Extract the [X, Y] coordinate from the center of the cell holding the provided text.  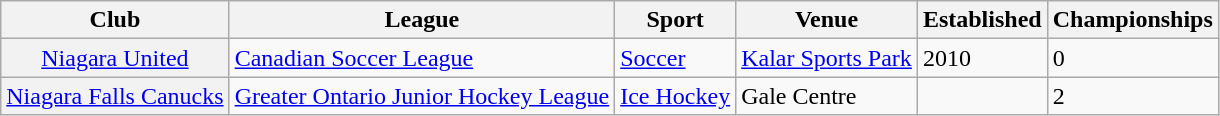
Greater Ontario Junior Hockey League [422, 96]
Gale Centre [827, 96]
League [422, 20]
Established [982, 20]
Canadian Soccer League [422, 58]
0 [1132, 58]
2010 [982, 58]
Venue [827, 20]
Championships [1132, 20]
2 [1132, 96]
Club [115, 20]
Sport [676, 20]
Soccer [676, 58]
Kalar Sports Park [827, 58]
Niagara Falls Canucks [115, 96]
Ice Hockey [676, 96]
Niagara United [115, 58]
